Return the [X, Y] coordinate for the center point of the cell that contains the specified text.  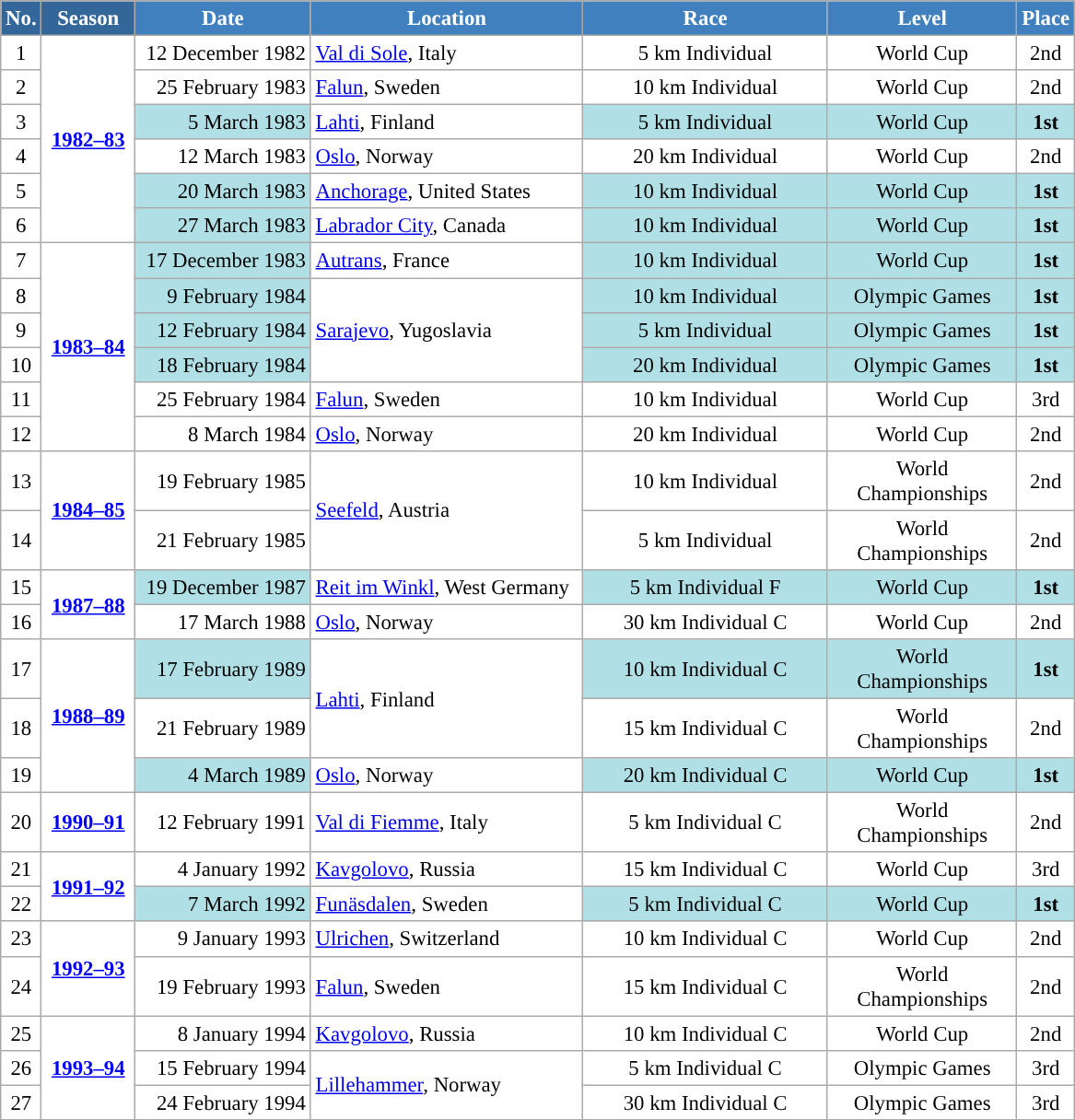
17 March 1988 [223, 622]
1988–89 [88, 717]
12 March 1983 [223, 157]
7 [21, 261]
Val di Sole, Italy [447, 53]
24 February 1994 [223, 1102]
5 km Individual F [706, 588]
2 [21, 87]
9 [21, 330]
20 [21, 823]
Level [922, 18]
24 [21, 986]
19 [21, 776]
4 [21, 157]
1993–94 [88, 1068]
1982–83 [88, 140]
12 [21, 434]
17 February 1989 [223, 669]
Funäsdalen, Sweden [447, 904]
16 [21, 622]
8 March 1984 [223, 434]
18 February 1984 [223, 365]
No. [21, 18]
27 March 1983 [223, 226]
20 March 1983 [223, 192]
1991–92 [88, 886]
12 December 1982 [223, 53]
19 February 1985 [223, 481]
Ulrichen, Switzerland [447, 939]
Date [223, 18]
Lillehammer, Norway [447, 1085]
8 January 1994 [223, 1033]
17 December 1983 [223, 261]
17 [21, 669]
9 January 1993 [223, 939]
Sarajevo, Yugoslavia [447, 330]
3 [21, 122]
6 [21, 226]
4 March 1989 [223, 776]
1983–84 [88, 347]
1987–88 [88, 604]
11 [21, 399]
Autrans, France [447, 261]
1990–91 [88, 823]
Location [447, 18]
20 km Individual C [706, 776]
5 March 1983 [223, 122]
5 [21, 192]
Reit im Winkl, West Germany [447, 588]
19 December 1987 [223, 588]
9 February 1984 [223, 296]
Labrador City, Canada [447, 226]
13 [21, 481]
Place [1046, 18]
7 March 1992 [223, 904]
Race [706, 18]
Seefeld, Austria [447, 510]
21 [21, 869]
8 [21, 296]
1984–85 [88, 510]
15 [21, 588]
1 [21, 53]
10 [21, 365]
12 February 1991 [223, 823]
4 January 1992 [223, 869]
22 [21, 904]
19 February 1993 [223, 986]
25 February 1983 [223, 87]
25 February 1984 [223, 399]
Season [88, 18]
12 February 1984 [223, 330]
27 [21, 1102]
14 [21, 540]
21 February 1989 [223, 729]
26 [21, 1067]
18 [21, 729]
21 February 1985 [223, 540]
Anchorage, United States [447, 192]
15 February 1994 [223, 1067]
1992–93 [88, 969]
23 [21, 939]
25 [21, 1033]
Val di Fiemme, Italy [447, 823]
